Provide the [X, Y] coordinate of the cell's center where the given text is located.  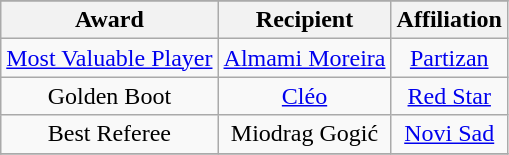
Best Referee [110, 134]
Partizan [449, 58]
Affiliation [449, 20]
Cléo [304, 96]
Novi Sad [449, 134]
Golden Boot [110, 96]
Award [110, 20]
Most Valuable Player [110, 58]
Red Star [449, 96]
Recipient [304, 20]
Almami Moreira [304, 58]
Miodrag Gogić [304, 134]
